Locate the cell with the specified text and output its (X, Y) center coordinate. 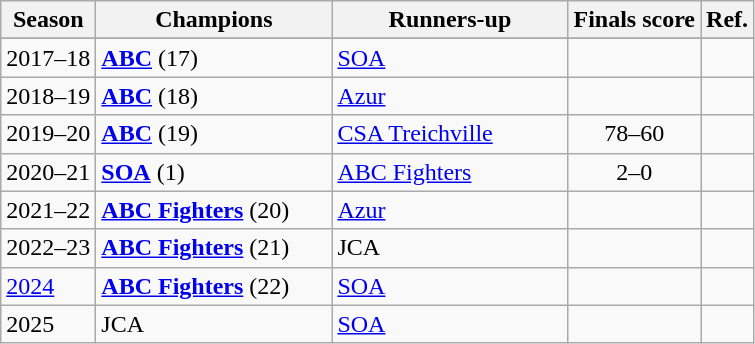
2–0 (634, 172)
2020–21 (48, 172)
2025 (48, 324)
Ref. (728, 20)
Season (48, 20)
ABC Fighters (21) (214, 248)
2019–20 (48, 134)
2017–18 (48, 58)
78–60 (634, 134)
Runners-up (450, 20)
2018–19 (48, 96)
2021–22 (48, 210)
Champions (214, 20)
2024 (48, 286)
ABC Fighters (22) (214, 286)
ABC (19) (214, 134)
ABC Fighters (20) (214, 210)
ABC (17) (214, 58)
2022–23 (48, 248)
CSA Treichville (450, 134)
ABC (18) (214, 96)
Finals score (634, 20)
ABC Fighters (450, 172)
SOA (1) (214, 172)
